Extract the (X, Y) coordinate from the center of the cell holding the provided text.  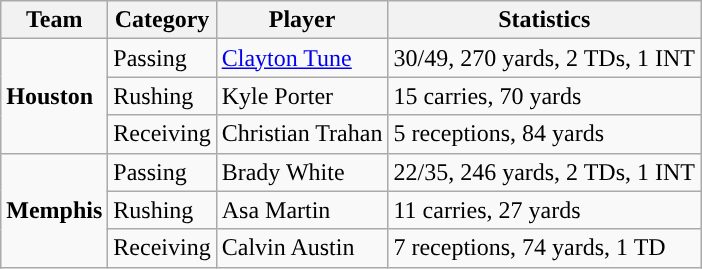
Team (54, 20)
11 carries, 27 yards (544, 210)
Christian Trahan (302, 134)
Houston (54, 96)
Player (302, 20)
Statistics (544, 20)
Memphis (54, 210)
30/49, 270 yards, 2 TDs, 1 INT (544, 58)
15 carries, 70 yards (544, 96)
Asa Martin (302, 210)
7 receptions, 74 yards, 1 TD (544, 248)
Kyle Porter (302, 96)
Category (162, 20)
5 receptions, 84 yards (544, 134)
22/35, 246 yards, 2 TDs, 1 INT (544, 172)
Calvin Austin (302, 248)
Brady White (302, 172)
Clayton Tune (302, 58)
